Capture the cell that displays the provided text and extract its [X, Y] central coordinate. 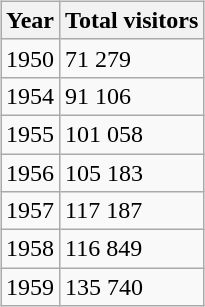
Total visitors [132, 20]
71 279 [132, 58]
101 058 [132, 134]
1959 [30, 287]
117 187 [132, 211]
116 849 [132, 249]
105 183 [132, 173]
1955 [30, 134]
1956 [30, 173]
Year [30, 20]
1950 [30, 58]
1954 [30, 96]
1957 [30, 211]
1958 [30, 249]
91 106 [132, 96]
135 740 [132, 287]
